For the text-containing cell, return its midpoint in (X, Y) coordinate format. 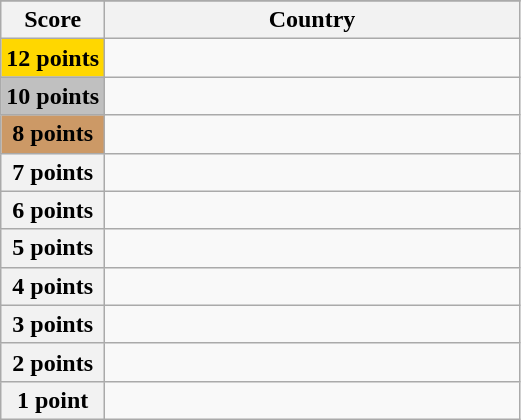
2 points (53, 362)
7 points (53, 172)
5 points (53, 248)
1 point (53, 400)
12 points (53, 58)
3 points (53, 324)
6 points (53, 210)
Score (53, 20)
10 points (53, 96)
Country (312, 20)
4 points (53, 286)
8 points (53, 134)
